Locate the cell with the specified text and output its (X, Y) center coordinate. 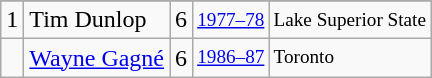
Wayne Gagné (97, 58)
1986–87 (231, 58)
1 (12, 20)
Lake Superior State (350, 20)
1977–78 (231, 20)
Toronto (350, 58)
Tim Dunlop (97, 20)
